Return the [X, Y] coordinate for the center point of the cell that contains the specified text.  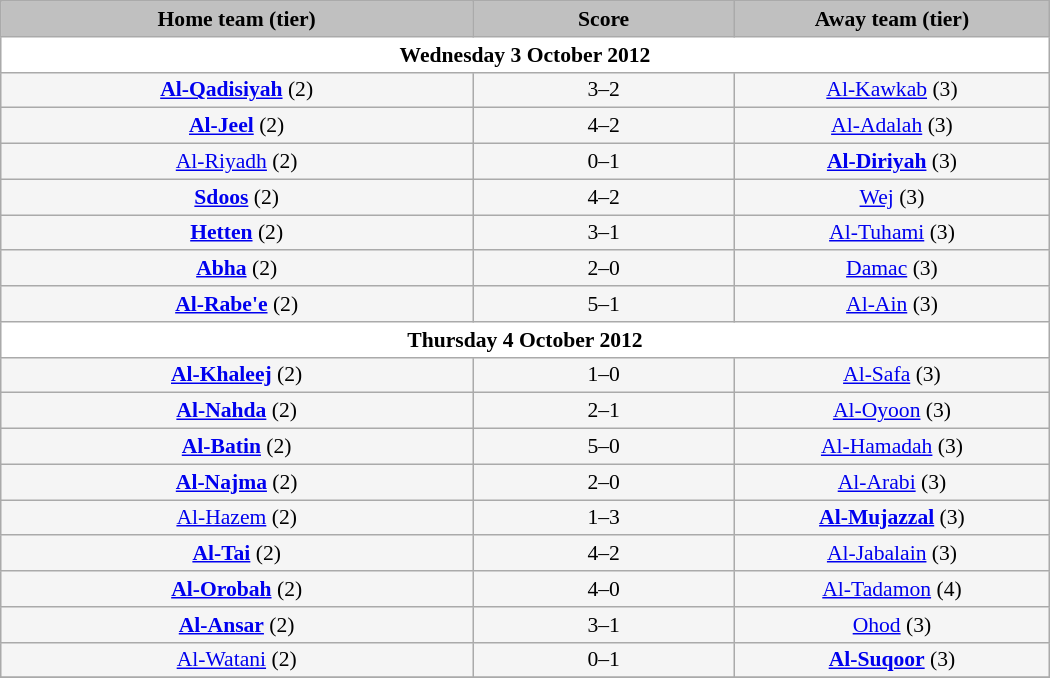
Away team (tier) [892, 19]
Al-Hamadah (3) [892, 447]
Wej (3) [892, 197]
Al-Nahda (2) [237, 411]
5–0 [604, 447]
Thursday 4 October 2012 [525, 340]
Sdoos (2) [237, 197]
Al-Arabi (3) [892, 482]
Home team (tier) [237, 19]
Al-Suqoor (3) [892, 660]
Al-Ansar (2) [237, 625]
4–0 [604, 589]
Al-Watani (2) [237, 660]
Al-Safa (3) [892, 375]
Al-Riyadh (2) [237, 162]
Al-Hazem (2) [237, 518]
Al-Rabe'e (2) [237, 304]
Al-Oyoon (3) [892, 411]
Al-Mujazzal (3) [892, 518]
Al-Batin (2) [237, 447]
Al-Ain (3) [892, 304]
Al-Tai (2) [237, 554]
3–2 [604, 90]
2–1 [604, 411]
Al-Adalah (3) [892, 126]
Abha (2) [237, 269]
Wednesday 3 October 2012 [525, 55]
Al-Tuhami (3) [892, 233]
Damac (3) [892, 269]
5–1 [604, 304]
Al-Tadamon (4) [892, 589]
1–3 [604, 518]
1–0 [604, 375]
Al-Najma (2) [237, 482]
Hetten (2) [237, 233]
Al-Kawkab (3) [892, 90]
Al-Orobah (2) [237, 589]
Al-Jeel (2) [237, 126]
Al-Jabalain (3) [892, 554]
Ohod (3) [892, 625]
Al-Diriyah (3) [892, 162]
Al-Qadisiyah (2) [237, 90]
Al-Khaleej (2) [237, 375]
Score [604, 19]
